Pinpoint the cell where the given text exists, returning its (x, y) midpoint coordinate. 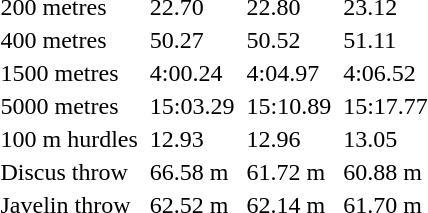
61.72 m (289, 172)
15:10.89 (289, 106)
12.93 (192, 139)
66.58 m (192, 172)
50.27 (192, 40)
15:03.29 (192, 106)
50.52 (289, 40)
12.96 (289, 139)
4:04.97 (289, 73)
4:00.24 (192, 73)
